Extract the (X, Y) coordinate from the center of the cell holding the provided text.  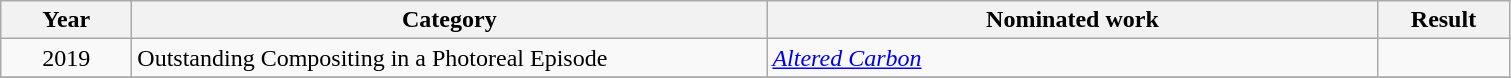
Result (1444, 20)
Outstanding Compositing in a Photoreal Episode (450, 58)
Year (66, 20)
2019 (66, 58)
Nominated work (1072, 20)
Category (450, 20)
Altered Carbon (1072, 58)
